Scan for the cell matching the given text and deliver its (X, Y) coordinate at center. 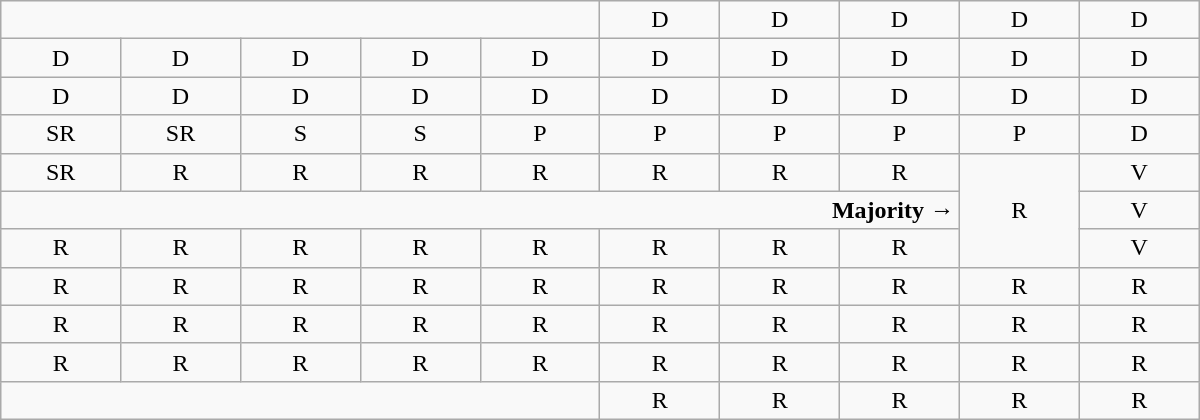
Majority → (480, 210)
